Return (X, Y) of the center of cell containing provided text 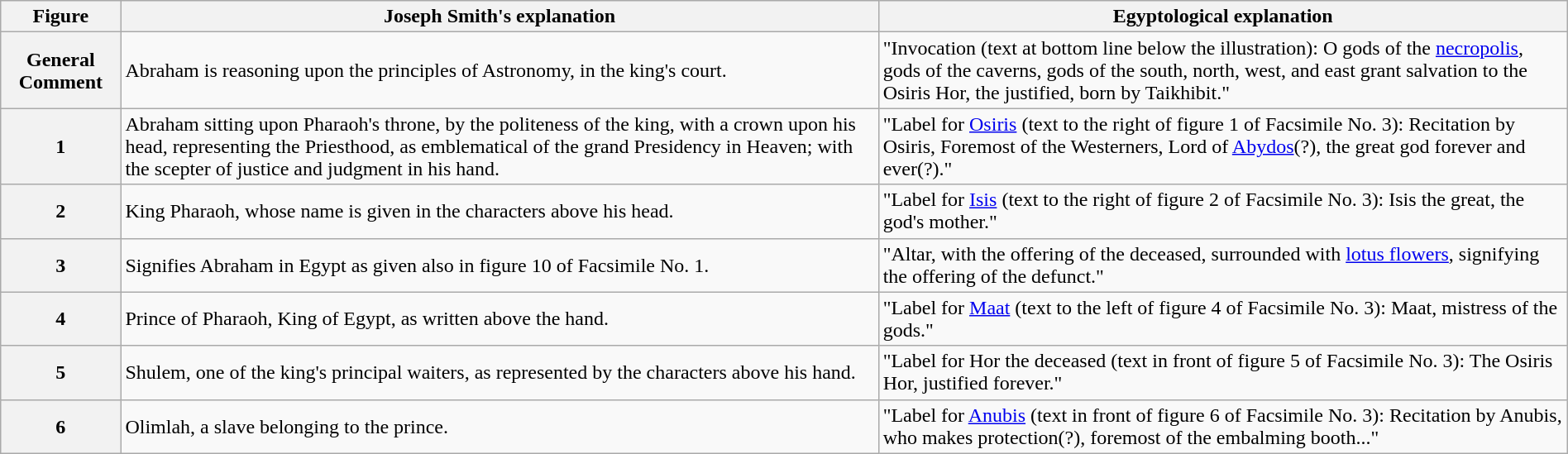
6 (61, 427)
Shulem, one of the king's principal waiters, as represented by the characters above his hand. (500, 372)
4 (61, 319)
"Label for Isis (text to the right of figure 2 of Facsimile No. 3): Isis the great, the god's mother." (1222, 212)
Figure (61, 17)
King Pharaoh, whose name is given in the characters above his head. (500, 212)
"Label for Anubis (text in front of figure 6 of Facsimile No. 3): Recitation by Anubis, who makes protection(?), foremost of the embalming booth..." (1222, 427)
5 (61, 372)
Olimlah, a slave belonging to the prince. (500, 427)
1 (61, 146)
3 (61, 265)
Joseph Smith's explanation (500, 17)
Egyptological explanation (1222, 17)
Signifies Abraham in Egypt as given also in figure 10 of Facsimile No. 1. (500, 265)
Abraham is reasoning upon the principles of Astronomy, in the king's court. (500, 70)
"Label for Hor the deceased (text in front of figure 5 of Facsimile No. 3): The Osiris Hor, justified forever." (1222, 372)
2 (61, 212)
Prince of Pharaoh, King of Egypt, as written above the hand. (500, 319)
"Altar, with the offering of the deceased, surrounded with lotus flowers, signifying the offering of the defunct." (1222, 265)
General Comment (61, 70)
"Label for Maat (text to the left of figure 4 of Facsimile No. 3): Maat, mistress of the gods." (1222, 319)
